Detect which cell encompasses the target text, then output its (x, y) center coordinate. 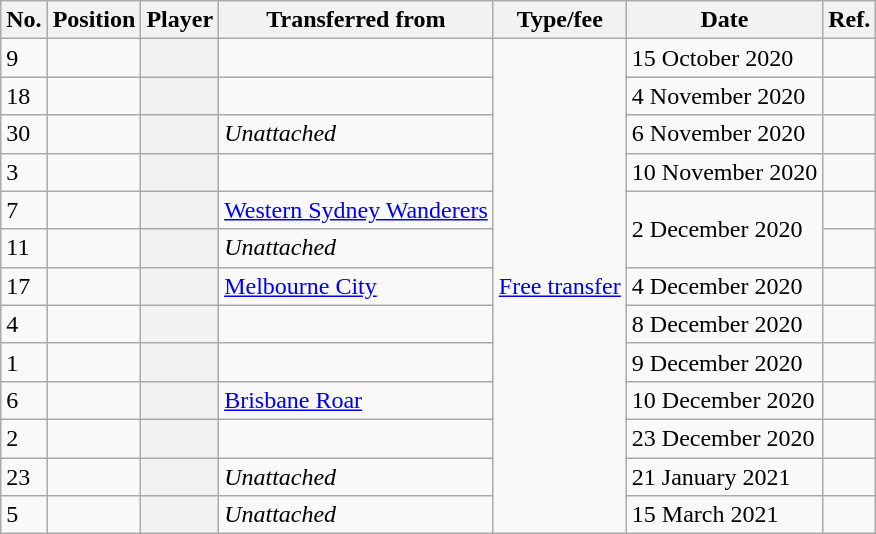
17 (24, 286)
15 March 2021 (724, 515)
Type/fee (560, 20)
7 (24, 210)
Position (94, 20)
Free transfer (560, 286)
23 (24, 477)
15 October 2020 (724, 58)
5 (24, 515)
9 December 2020 (724, 362)
4 (24, 324)
10 December 2020 (724, 400)
30 (24, 134)
No. (24, 20)
10 November 2020 (724, 172)
Western Sydney Wanderers (356, 210)
4 December 2020 (724, 286)
2 December 2020 (724, 229)
3 (24, 172)
Player (180, 20)
21 January 2021 (724, 477)
11 (24, 248)
2 (24, 438)
4 November 2020 (724, 96)
23 December 2020 (724, 438)
Transferred from (356, 20)
Date (724, 20)
6 November 2020 (724, 134)
Melbourne City (356, 286)
6 (24, 400)
8 December 2020 (724, 324)
18 (24, 96)
Brisbane Roar (356, 400)
1 (24, 362)
9 (24, 58)
Ref. (850, 20)
